Identify which cell holds the provided text, then report its [X, Y] central coordinate. 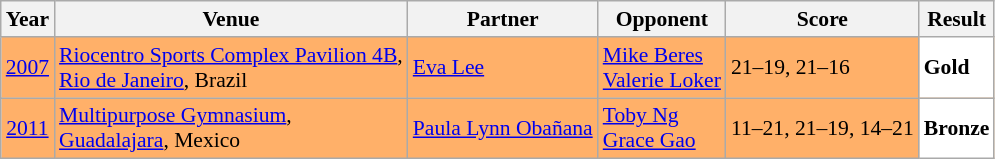
Toby Ng Grace Gao [662, 128]
Score [822, 19]
2011 [28, 128]
Result [957, 19]
Riocentro Sports Complex Pavilion 4B,Rio de Janeiro, Brazil [231, 68]
Venue [231, 19]
11–21, 21–19, 14–21 [822, 128]
Partner [503, 19]
Paula Lynn Obañana [503, 128]
Gold [957, 68]
Bronze [957, 128]
2007 [28, 68]
Mike Beres Valerie Loker [662, 68]
Year [28, 19]
21–19, 21–16 [822, 68]
Eva Lee [503, 68]
Multipurpose Gymnasium,Guadalajara, Mexico [231, 128]
Opponent [662, 19]
